Detect which cell encompasses the target text, then output its [x, y] center coordinate. 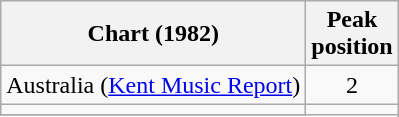
2 [352, 85]
Peakposition [352, 34]
Australia (Kent Music Report) [154, 85]
Chart (1982) [154, 34]
